Find where the given text appears and provide that cell's center as [X, Y] coordinate. 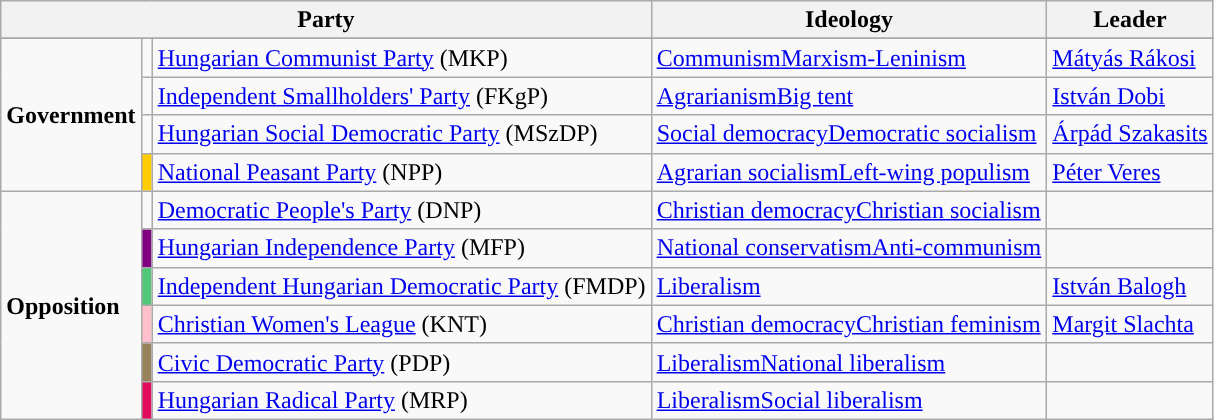
Mátyás Rákosi [1130, 58]
Government [71, 115]
Party [326, 20]
Democratic People's Party (DNP) [402, 210]
Christian democracyChristian socialism [849, 210]
LiberalismSocial liberalism [849, 400]
Social democracyDemocratic socialism [849, 134]
Civic Democratic Party (PDP) [402, 362]
Árpád Szakasits [1130, 134]
Hungarian Communist Party (MKP) [402, 58]
Independent Hungarian Democratic Party (FMDP) [402, 286]
István Balogh [1130, 286]
Christian Women's League (KNT) [402, 324]
National Peasant Party (NPP) [402, 172]
AgrarianismBig tent [849, 96]
Margit Slachta [1130, 324]
Hungarian Independence Party (MFP) [402, 248]
National conservatismAnti-communism [849, 248]
Leader [1130, 20]
CommunismMarxism-Leninism [849, 58]
Ideology [849, 20]
Péter Veres [1130, 172]
Liberalism [849, 286]
LiberalismNational liberalism [849, 362]
Christian democracyChristian feminism [849, 324]
Independent Smallholders' Party (FKgP) [402, 96]
István Dobi [1130, 96]
Opposition [71, 305]
Hungarian Social Democratic Party (MSzDP) [402, 134]
Agrarian socialismLeft-wing populism [849, 172]
Hungarian Radical Party (MRP) [402, 400]
